Pinpoint the cell where the given text exists, returning its [x, y] midpoint coordinate. 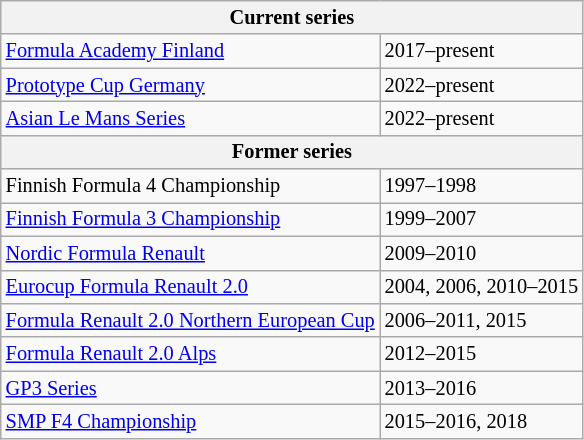
Formula Renault 2.0 Alps [190, 354]
2017–present [482, 51]
2013–2016 [482, 388]
Eurocup Formula Renault 2.0 [190, 287]
Formula Renault 2.0 Northern European Cup [190, 320]
Former series [292, 152]
2015–2016, 2018 [482, 421]
2012–2015 [482, 354]
Finnish Formula 3 Championship [190, 219]
Prototype Cup Germany [190, 85]
1997–1998 [482, 186]
Formula Academy Finland [190, 51]
2009–2010 [482, 253]
SMP F4 Championship [190, 421]
1999–2007 [482, 219]
2004, 2006, 2010–2015 [482, 287]
Asian Le Mans Series [190, 118]
2006–2011, 2015 [482, 320]
Finnish Formula 4 Championship [190, 186]
GP3 Series [190, 388]
Current series [292, 17]
Nordic Formula Renault [190, 253]
